Output the (X, Y) coordinate of the center of the cell containing the given text.  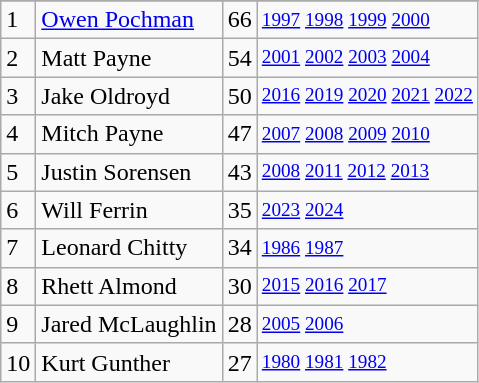
7 (18, 248)
47 (240, 134)
2 (18, 58)
Jake Oldroyd (129, 96)
Owen Pochman (129, 20)
Leonard Chitty (129, 248)
9 (18, 324)
34 (240, 248)
43 (240, 172)
Jared McLaughlin (129, 324)
50 (240, 96)
4 (18, 134)
1997 1998 1999 2000 (367, 20)
1986 1987 (367, 248)
Matt Payne (129, 58)
3 (18, 96)
1 (18, 20)
66 (240, 20)
Justin Sorensen (129, 172)
2008 2011 2012 2013 (367, 172)
2001 2002 2003 2004 (367, 58)
54 (240, 58)
2005 2006 (367, 324)
2023 2024 (367, 210)
28 (240, 324)
30 (240, 286)
35 (240, 210)
5 (18, 172)
Kurt Gunther (129, 362)
Mitch Payne (129, 134)
6 (18, 210)
2007 2008 2009 2010 (367, 134)
Rhett Almond (129, 286)
2015 2016 2017 (367, 286)
2016 2019 2020 2021 2022 (367, 96)
27 (240, 362)
10 (18, 362)
Will Ferrin (129, 210)
1980 1981 1982 (367, 362)
8 (18, 286)
